Scan for the cell matching the given text and deliver its (X, Y) coordinate at center. 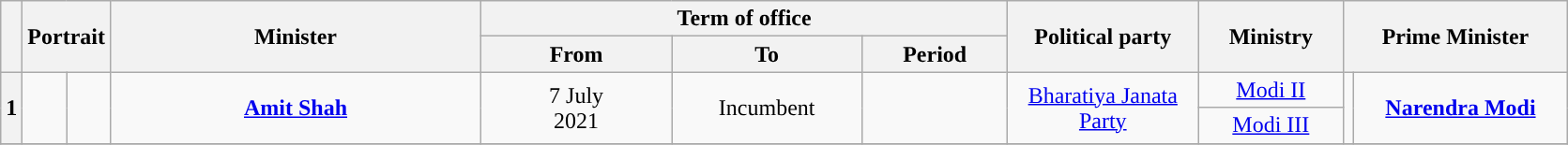
Modi III (1271, 125)
Minister (295, 36)
Bharatiya Janata Party (1104, 108)
To (768, 54)
From (576, 54)
1 (11, 108)
Ministry (1271, 36)
Prime Minister (1455, 36)
Period (935, 54)
Term of office (745, 19)
Incumbent (768, 108)
Amit Shah (295, 108)
Portrait (67, 36)
7 July2021 (576, 108)
Modi II (1271, 90)
Narendra Modi (1460, 108)
Political party (1104, 36)
